Return the [X, Y] coordinate for the center point of the cell that contains the specified text.  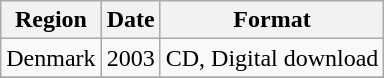
2003 [130, 58]
Region [51, 20]
Date [130, 20]
Format [272, 20]
CD, Digital download [272, 58]
Denmark [51, 58]
